Return the (x, y) coordinate for the center point of the cell that contains the specified text.  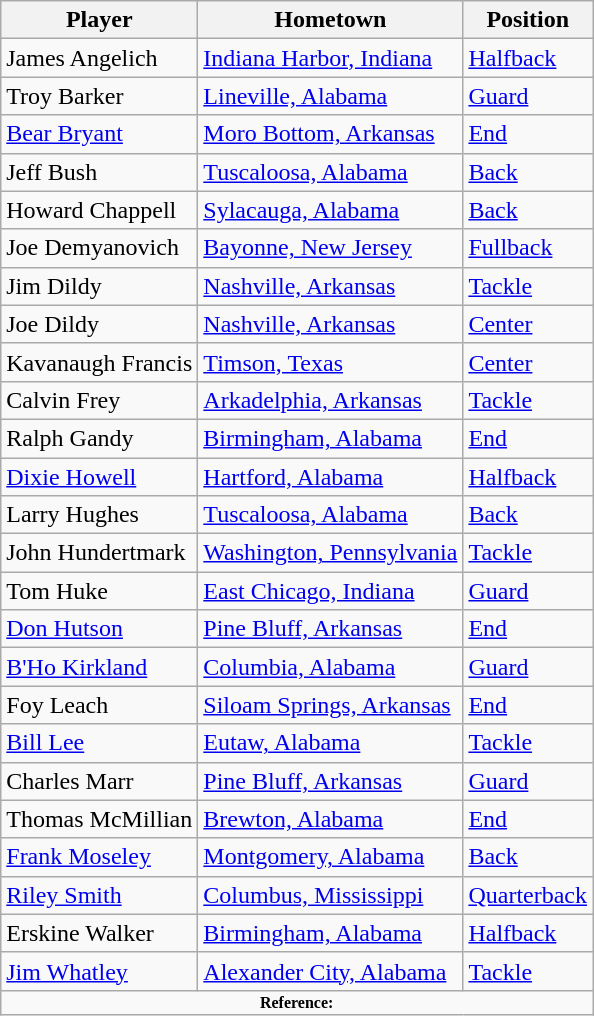
Bayonne, New Jersey (330, 248)
Arkadelphia, Arkansas (330, 400)
Quarterback (528, 895)
Reference: (297, 1002)
John Hundertmark (100, 553)
Washington, Pennsylvania (330, 553)
Jim Dildy (100, 286)
Bill Lee (100, 743)
Lineville, Alabama (330, 96)
Jeff Bush (100, 172)
Alexander City, Alabama (330, 971)
Joe Dildy (100, 324)
Fullback (528, 248)
Moro Bottom, Arkansas (330, 134)
Player (100, 20)
Riley Smith (100, 895)
Ralph Gandy (100, 438)
Hartford, Alabama (330, 477)
Tom Huke (100, 591)
Dixie Howell (100, 477)
Position (528, 20)
Joe Demyanovich (100, 248)
Sylacauga, Alabama (330, 210)
James Angelich (100, 58)
Larry Hughes (100, 515)
Howard Chappell (100, 210)
Frank Moseley (100, 857)
B'Ho Kirkland (100, 667)
Jim Whatley (100, 971)
Troy Barker (100, 96)
Thomas McMillian (100, 819)
Kavanaugh Francis (100, 362)
Charles Marr (100, 781)
Brewton, Alabama (330, 819)
Columbus, Mississippi (330, 895)
Foy Leach (100, 705)
Montgomery, Alabama (330, 857)
Erskine Walker (100, 933)
Calvin Frey (100, 400)
Don Hutson (100, 629)
Hometown (330, 20)
Timson, Texas (330, 362)
East Chicago, Indiana (330, 591)
Indiana Harbor, Indiana (330, 58)
Bear Bryant (100, 134)
Siloam Springs, Arkansas (330, 705)
Eutaw, Alabama (330, 743)
Columbia, Alabama (330, 667)
